Return [X, Y] of the center of cell containing provided text 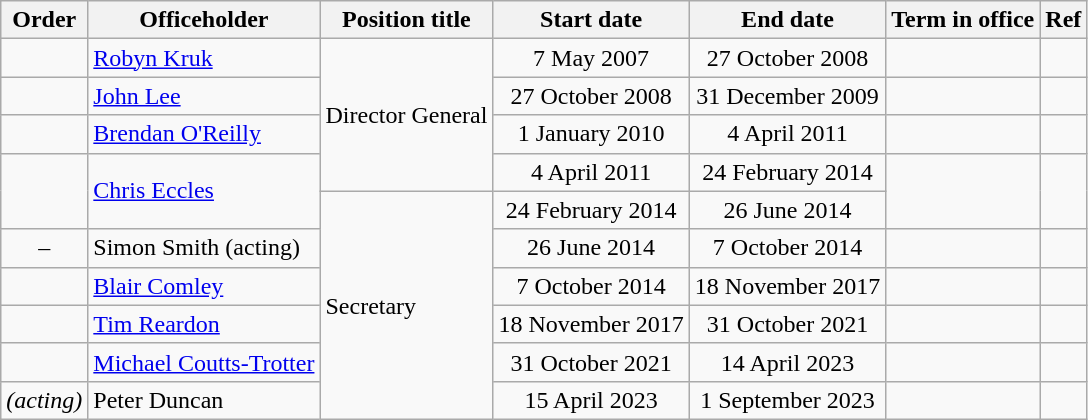
1 September 2023 [787, 400]
31 December 2009 [787, 96]
– [44, 248]
Ref [1064, 20]
(acting) [44, 400]
Start date [591, 20]
Tim Reardon [204, 324]
Blair Comley [204, 286]
John Lee [204, 96]
Term in office [963, 20]
End date [787, 20]
Position title [406, 20]
Secretary [406, 305]
Director General [406, 115]
Brendan O'Reilly [204, 134]
Simon Smith (acting) [204, 248]
15 April 2023 [591, 400]
Officeholder [204, 20]
Peter Duncan [204, 400]
14 April 2023 [787, 362]
Chris Eccles [204, 191]
7 May 2007 [591, 58]
Robyn Kruk [204, 58]
Order [44, 20]
Michael Coutts-Trotter [204, 362]
1 January 2010 [591, 134]
